Scan for the cell matching the given text and deliver its (X, Y) coordinate at center. 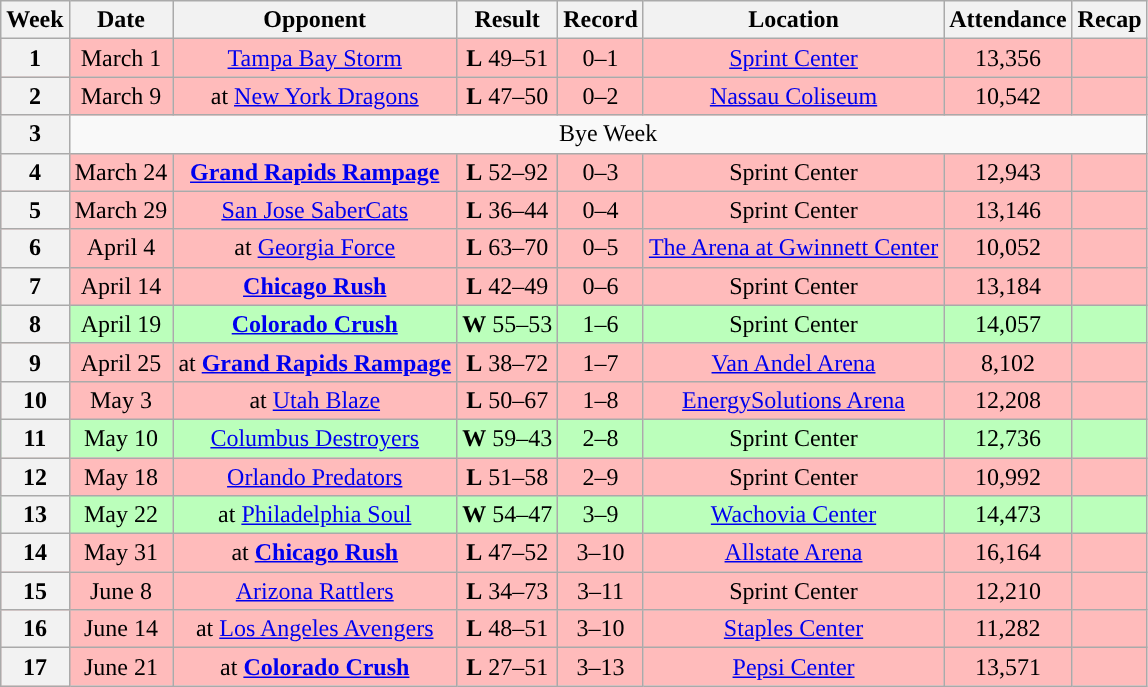
W 59–43 (508, 438)
8 (35, 324)
3–9 (601, 515)
Location (793, 20)
San Jose SaberCats (315, 210)
Attendance (1008, 20)
at Los Angeles Avengers (315, 629)
May 22 (121, 515)
7 (35, 286)
13,356 (1008, 58)
March 29 (121, 210)
at New York Dragons (315, 96)
16 (35, 629)
0–1 (601, 58)
2–9 (601, 477)
Date (121, 20)
L 51–58 (508, 477)
Grand Rapids Rampage (315, 172)
May 3 (121, 400)
12,943 (1008, 172)
L 36–44 (508, 210)
L 52–92 (508, 172)
12 (35, 477)
13,146 (1008, 210)
at Utah Blaze (315, 400)
Bye Week (608, 134)
Nassau Coliseum (793, 96)
Allstate Arena (793, 553)
8,102 (1008, 362)
Colorado Crush (315, 324)
at Philadelphia Soul (315, 515)
The Arena at Gwinnett Center (793, 248)
12,208 (1008, 400)
Arizona Rattlers (315, 591)
Staples Center (793, 629)
12,736 (1008, 438)
May 10 (121, 438)
W 55–53 (508, 324)
10,052 (1008, 248)
3–13 (601, 667)
11 (35, 438)
4 (35, 172)
L 47–52 (508, 553)
13,184 (1008, 286)
March 9 (121, 96)
Wachovia Center (793, 515)
10 (35, 400)
10,992 (1008, 477)
Van Andel Arena (793, 362)
L 63–70 (508, 248)
0–5 (601, 248)
Chicago Rush (315, 286)
April 14 (121, 286)
13 (35, 515)
L 42–49 (508, 286)
April 25 (121, 362)
13,571 (1008, 667)
June 14 (121, 629)
March 1 (121, 58)
June 8 (121, 591)
14 (35, 553)
1–8 (601, 400)
10,542 (1008, 96)
Pepsi Center (793, 667)
14,473 (1008, 515)
9 (35, 362)
April 19 (121, 324)
14,057 (1008, 324)
12,210 (1008, 591)
0–6 (601, 286)
Record (601, 20)
3 (35, 134)
Result (508, 20)
0–4 (601, 210)
W 54–47 (508, 515)
Orlando Predators (315, 477)
1–7 (601, 362)
0–3 (601, 172)
at Colorado Crush (315, 667)
at Grand Rapids Rampage (315, 362)
1–6 (601, 324)
16,164 (1008, 553)
6 (35, 248)
L 50–67 (508, 400)
March 24 (121, 172)
at Georgia Force (315, 248)
June 21 (121, 667)
May 18 (121, 477)
0–2 (601, 96)
5 (35, 210)
17 (35, 667)
L 27–51 (508, 667)
3–11 (601, 591)
Recap (1110, 20)
L 38–72 (508, 362)
at Chicago Rush (315, 553)
2 (35, 96)
1 (35, 58)
Columbus Destroyers (315, 438)
11,282 (1008, 629)
15 (35, 591)
Tampa Bay Storm (315, 58)
May 31 (121, 553)
2–8 (601, 438)
L 49–51 (508, 58)
L 48–51 (508, 629)
L 34–73 (508, 591)
Week (35, 20)
Opponent (315, 20)
L 47–50 (508, 96)
April 4 (121, 248)
EnergySolutions Arena (793, 400)
